Provide the (X, Y) coordinate of the cell's center where the given text is located.  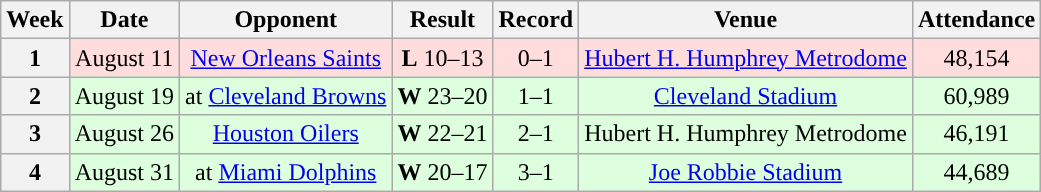
44,689 (976, 172)
W 23–20 (442, 96)
Joe Robbie Stadium (746, 172)
Cleveland Stadium (746, 96)
W 22–21 (442, 134)
Record (536, 20)
48,154 (976, 58)
Houston Oilers (286, 134)
3 (35, 134)
4 (35, 172)
2 (35, 96)
Date (124, 20)
Opponent (286, 20)
Week (35, 20)
August 11 (124, 58)
New Orleans Saints (286, 58)
2–1 (536, 134)
at Miami Dolphins (286, 172)
W 20–17 (442, 172)
August 19 (124, 96)
Attendance (976, 20)
at Cleveland Browns (286, 96)
60,989 (976, 96)
46,191 (976, 134)
Result (442, 20)
August 26 (124, 134)
3–1 (536, 172)
L 10–13 (442, 58)
August 31 (124, 172)
Venue (746, 20)
1–1 (536, 96)
0–1 (536, 58)
1 (35, 58)
